Return (X, Y) of the center of cell containing provided text 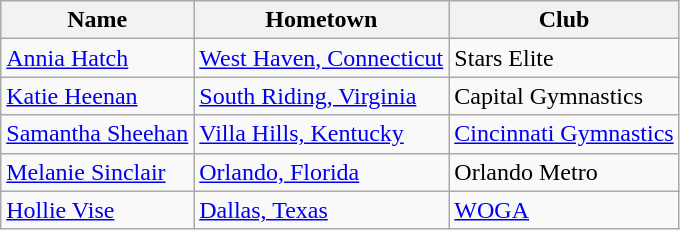
Club (564, 20)
Melanie Sinclair (98, 172)
Capital Gymnastics (564, 96)
Hometown (322, 20)
Stars Elite (564, 58)
Annia Hatch (98, 58)
Cincinnati Gymnastics (564, 134)
WOGA (564, 210)
South Riding, Virginia (322, 96)
Samantha Sheehan (98, 134)
West Haven, Connecticut (322, 58)
Dallas, Texas (322, 210)
Orlando Metro (564, 172)
Name (98, 20)
Orlando, Florida (322, 172)
Villa Hills, Kentucky (322, 134)
Katie Heenan (98, 96)
Hollie Vise (98, 210)
